Identify which cell holds the provided text, then report its [X, Y] central coordinate. 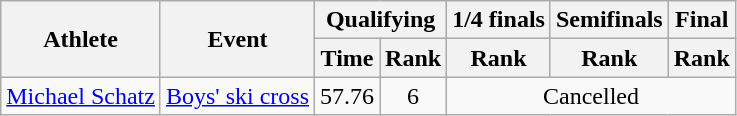
Qualifying [381, 20]
Event [237, 39]
Michael Schatz [81, 96]
Boys' ski cross [237, 96]
Semifinals [609, 20]
Athlete [81, 39]
1/4 finals [499, 20]
6 [414, 96]
Time [348, 58]
Final [702, 20]
57.76 [348, 96]
Cancelled [592, 96]
